Pinpoint the cell where the given text exists, returning its (x, y) midpoint coordinate. 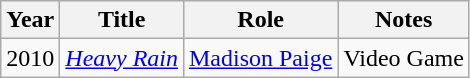
2010 (30, 58)
Title (122, 20)
Role (260, 20)
Madison Paige (260, 58)
Video Game (404, 58)
Year (30, 20)
Notes (404, 20)
Heavy Rain (122, 58)
